For the text-containing cell, return its midpoint in [X, Y] coordinate format. 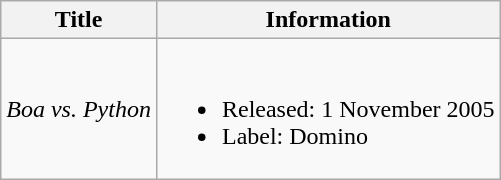
Boa vs. Python [79, 109]
Information [328, 20]
Title [79, 20]
Released: 1 November 2005Label: Domino [328, 109]
